Return the (x, y) coordinate for the center point of the cell that contains the specified text.  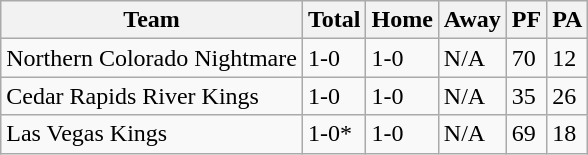
Northern Colorado Nightmare (152, 58)
69 (526, 134)
18 (568, 134)
26 (568, 96)
Total (334, 20)
35 (526, 96)
Cedar Rapids River Kings (152, 96)
PF (526, 20)
Las Vegas Kings (152, 134)
1-0* (334, 134)
Team (152, 20)
12 (568, 58)
Home (402, 20)
70 (526, 58)
PA (568, 20)
Away (472, 20)
